Scan for the cell matching the given text and deliver its (X, Y) coordinate at center. 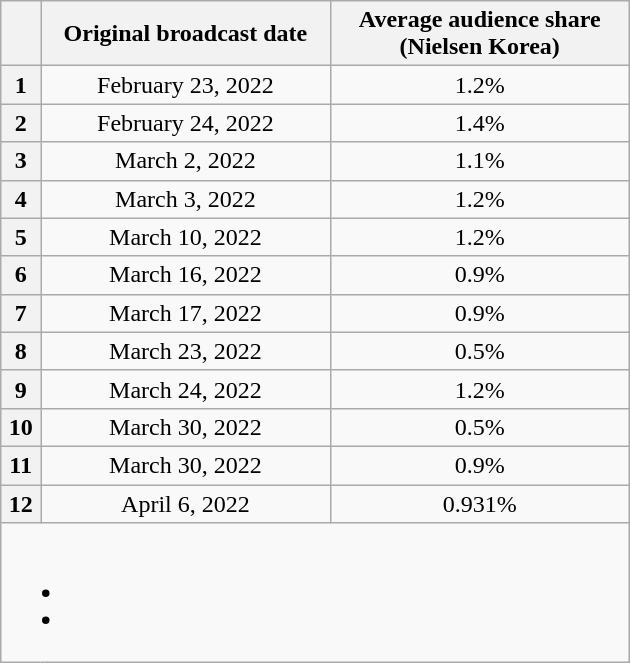
March 17, 2022 (186, 313)
4 (21, 199)
1.1% (480, 161)
9 (21, 389)
8 (21, 351)
March 24, 2022 (186, 389)
11 (21, 465)
7 (21, 313)
March 2, 2022 (186, 161)
1 (21, 85)
10 (21, 427)
12 (21, 503)
1.4% (480, 123)
March 16, 2022 (186, 275)
April 6, 2022 (186, 503)
March 3, 2022 (186, 199)
0.931% (480, 503)
March 10, 2022 (186, 237)
5 (21, 237)
6 (21, 275)
3 (21, 161)
March 23, 2022 (186, 351)
Original broadcast date (186, 34)
February 23, 2022 (186, 85)
Average audience share(Nielsen Korea) (480, 34)
2 (21, 123)
February 24, 2022 (186, 123)
